Extract the (X, Y) coordinate from the center of the cell holding the provided text.  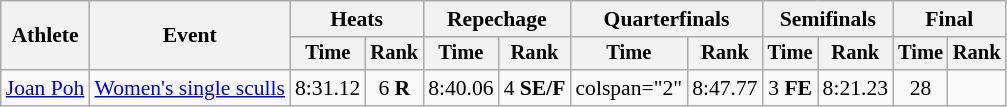
Athlete (46, 36)
colspan="2" (628, 88)
4 SE/F (535, 88)
Repechage (496, 19)
28 (920, 88)
Heats (356, 19)
8:47.77 (724, 88)
Women's single sculls (190, 88)
Joan Poh (46, 88)
Final (949, 19)
8:40.06 (460, 88)
Semifinals (828, 19)
8:21.23 (856, 88)
Event (190, 36)
Quarterfinals (666, 19)
6 R (394, 88)
8:31.12 (328, 88)
3 FE (790, 88)
